Detect which cell encompasses the target text, then output its [X, Y] center coordinate. 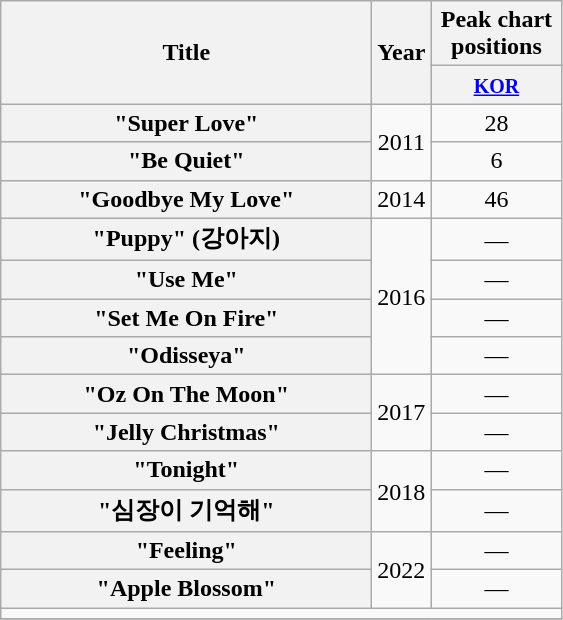
"Goodbye My Love" [186, 199]
"Apple Blossom" [186, 589]
2011 [402, 142]
"Oz On The Moon" [186, 394]
2014 [402, 199]
28 [496, 123]
"Jelly Christmas" [186, 432]
2022 [402, 570]
"Puppy" (강아지) [186, 240]
"Super Love" [186, 123]
2018 [402, 492]
6 [496, 161]
Peak chart positions [496, 34]
46 [496, 199]
"Use Me" [186, 280]
2016 [402, 296]
KOR [496, 85]
"Feeling" [186, 551]
2017 [402, 413]
"Set Me On Fire" [186, 318]
"Odisseya" [186, 356]
"Tonight" [186, 470]
"Be Quiet" [186, 161]
Year [402, 52]
Title [186, 52]
"심장이 기억해" [186, 510]
